Provide the (x, y) coordinate of the cell's center where the given text is located.  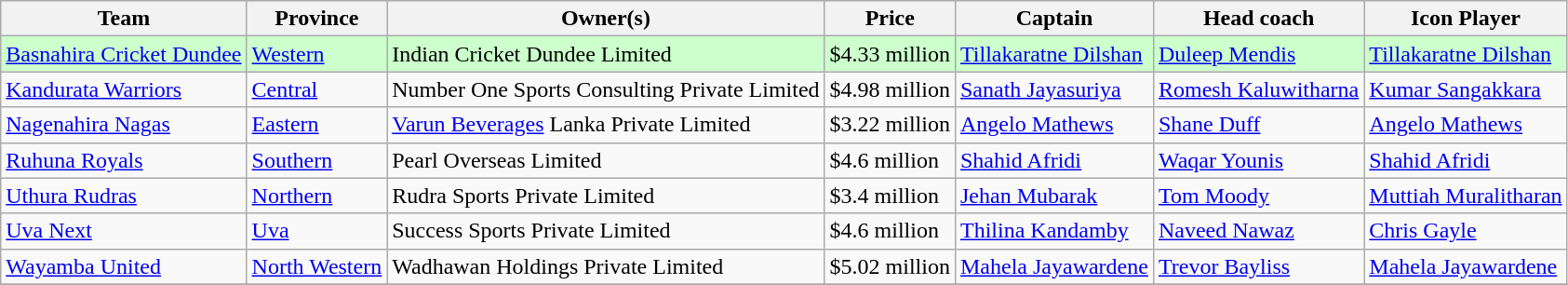
Uthura Rudras (124, 196)
Uva (316, 231)
Kumar Sangakkara (1466, 89)
Sanath Jayasuriya (1053, 89)
Basnahira Cricket Dundee (124, 54)
Southern (316, 160)
Icon Player (1466, 19)
Waqar Younis (1258, 160)
Indian Cricket Dundee Limited (606, 54)
$5.02 million (890, 266)
Head coach (1258, 19)
Central (316, 89)
Chris Gayle (1466, 231)
Romesh Kaluwitharna (1258, 89)
Jehan Mubarak (1053, 196)
Nagenahira Nagas (124, 125)
Rudra Sports Private Limited (606, 196)
Captain (1053, 19)
Ruhuna Royals (124, 160)
Success Sports Private Limited (606, 231)
Kandurata Warriors (124, 89)
Trevor Bayliss (1258, 266)
Shane Duff (1258, 125)
Northern (316, 196)
Duleep Mendis (1258, 54)
Eastern (316, 125)
$4.98 million (890, 89)
Naveed Nawaz (1258, 231)
Number One Sports Consulting Private Limited (606, 89)
Price (890, 19)
Western (316, 54)
$4.33 million (890, 54)
Province (316, 19)
North Western (316, 266)
Wayamba United (124, 266)
Wadhawan Holdings Private Limited (606, 266)
Varun Beverages Lanka Private Limited (606, 125)
Owner(s) (606, 19)
Muttiah Muralitharan (1466, 196)
Thilina Kandamby (1053, 231)
Pearl Overseas Limited (606, 160)
$3.22 million (890, 125)
Tom Moody (1258, 196)
$3.4 million (890, 196)
Team (124, 19)
Uva Next (124, 231)
